Output the [X, Y] coordinate of the center of the cell containing the given text.  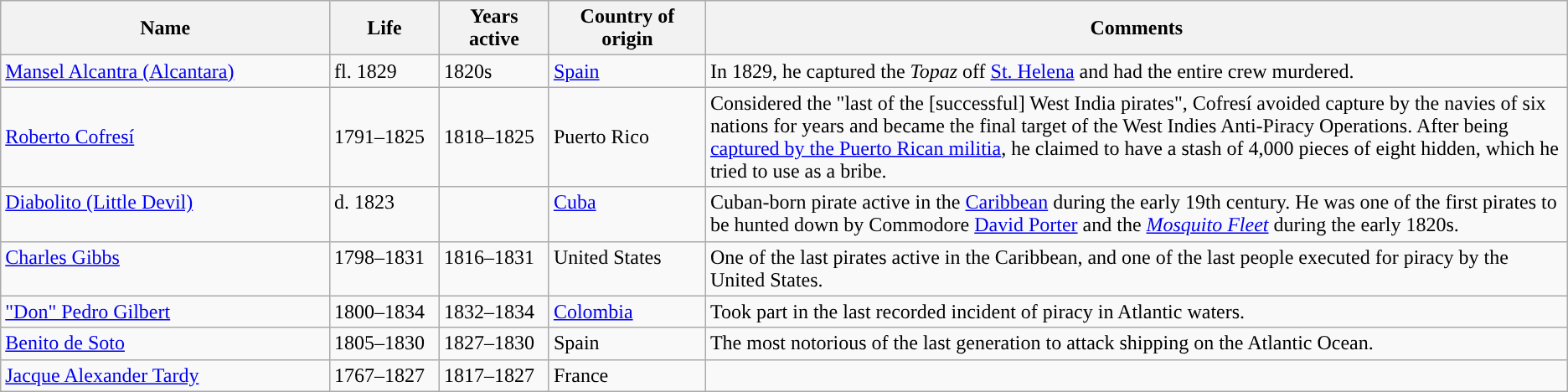
Cuba [627, 214]
Country of origin [627, 28]
"Don" Pedro Gilbert [166, 312]
1832–1834 [494, 312]
Jacque Alexander Tardy [166, 375]
1800–1834 [385, 312]
The most notorious of the last generation to attack shipping on the Atlantic Ocean. [1136, 343]
d. 1823 [385, 214]
1805–1830 [385, 343]
United States [627, 268]
Roberto Cofresí [166, 137]
Puerto Rico [627, 137]
1827–1830 [494, 343]
Mansel Alcantra (Alcantara) [166, 71]
Life [385, 28]
1798–1831 [385, 268]
1820s [494, 71]
France [627, 375]
In 1829, he captured the Topaz off St. Helena and had the entire crew murdered. [1136, 71]
fl. 1829 [385, 71]
Colombia [627, 312]
One of the last pirates active in the Caribbean, and one of the last people executed for piracy by the United States. [1136, 268]
Comments [1136, 28]
Benito de Soto [166, 343]
1818–1825 [494, 137]
1816–1831 [494, 268]
1767–1827 [385, 375]
Years active [494, 28]
Diabolito (Little Devil) [166, 214]
Took part in the last recorded incident of piracy in Atlantic waters. [1136, 312]
1817–1827 [494, 375]
Name [166, 28]
1791–1825 [385, 137]
Charles Gibbs [166, 268]
